Determine the (x, y) coordinate at the center of the cell enclosing the given text.  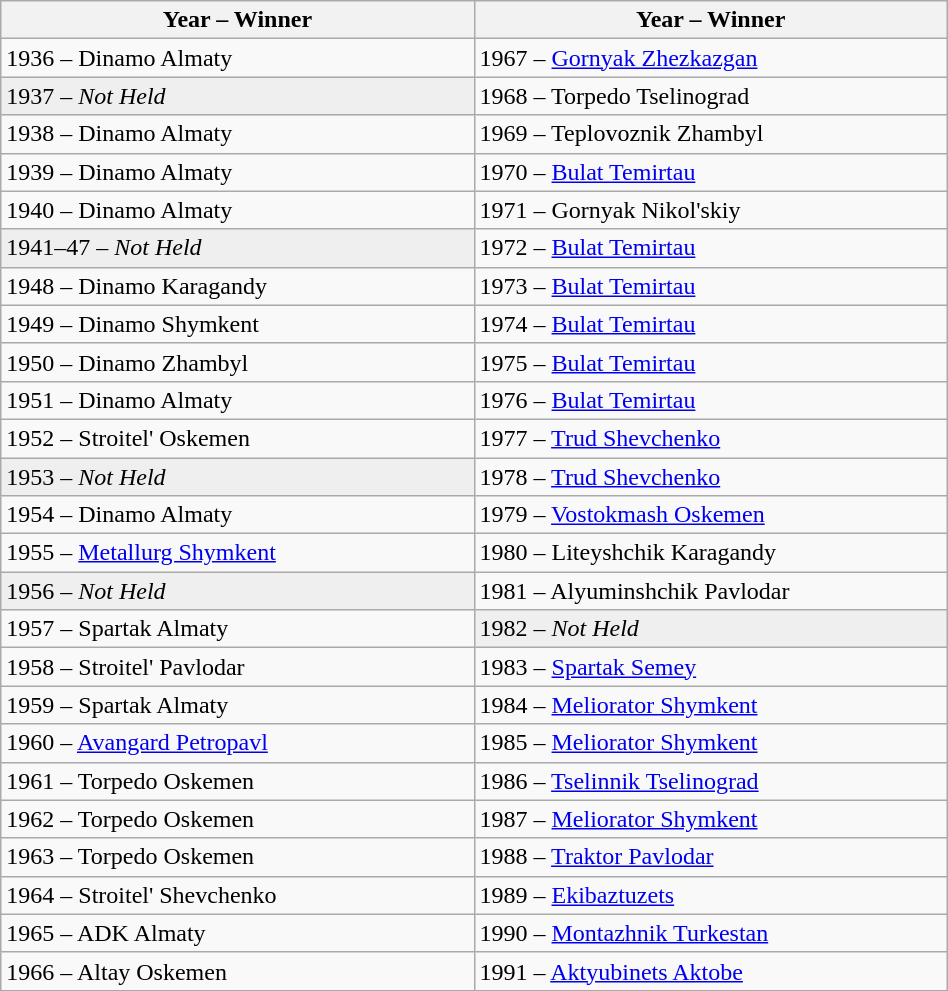
1966 – Altay Oskemen (238, 971)
1939 – Dinamo Almaty (238, 172)
1940 – Dinamo Almaty (238, 210)
1936 – Dinamo Almaty (238, 58)
1957 – Spartak Almaty (238, 629)
1973 – Bulat Temirtau (710, 286)
1991 – Aktyubinets Aktobe (710, 971)
1962 – Torpedo Oskemen (238, 819)
1938 – Dinamo Almaty (238, 134)
1941–47 – Not Held (238, 248)
1984 – Meliorator Shymkent (710, 705)
1981 – Alyuminshchik Pavlodar (710, 591)
1983 – Spartak Semey (710, 667)
1971 – Gornyak Nikol'skiy (710, 210)
1951 – Dinamo Almaty (238, 400)
1965 – ADK Almaty (238, 933)
1952 – Stroitel' Oskemen (238, 438)
1976 – Bulat Temirtau (710, 400)
1961 – Torpedo Oskemen (238, 781)
1975 – Bulat Temirtau (710, 362)
1949 – Dinamo Shymkent (238, 324)
1987 – Meliorator Shymkent (710, 819)
1970 – Bulat Temirtau (710, 172)
1985 – Meliorator Shymkent (710, 743)
1969 – Teplovoznik Zhambyl (710, 134)
1964 – Stroitel' Shevchenko (238, 895)
1956 – Not Held (238, 591)
1959 – Spartak Almaty (238, 705)
1967 – Gornyak Zhezkazgan (710, 58)
1972 – Bulat Temirtau (710, 248)
1948 – Dinamo Karagandy (238, 286)
1977 – Trud Shevchenko (710, 438)
1982 – Not Held (710, 629)
1989 – Ekibaztuzets (710, 895)
1980 – Liteyshchik Karagandy (710, 553)
1954 – Dinamo Almaty (238, 515)
1978 – Trud Shevchenko (710, 477)
1955 – Metallurg Shymkent (238, 553)
1986 – Tselinnik Tselinograd (710, 781)
1974 – Bulat Temirtau (710, 324)
1988 – Traktor Pavlodar (710, 857)
1953 – Not Held (238, 477)
1937 – Not Held (238, 96)
1958 – Stroitel' Pavlodar (238, 667)
1990 – Montazhnik Turkestan (710, 933)
1950 – Dinamo Zhambyl (238, 362)
1960 – Avangard Petropavl (238, 743)
1979 – Vostokmash Oskemen (710, 515)
1968 – Torpedo Tselinograd (710, 96)
1963 – Torpedo Oskemen (238, 857)
